Find where the given text appears and provide that cell's center as (x, y) coordinate. 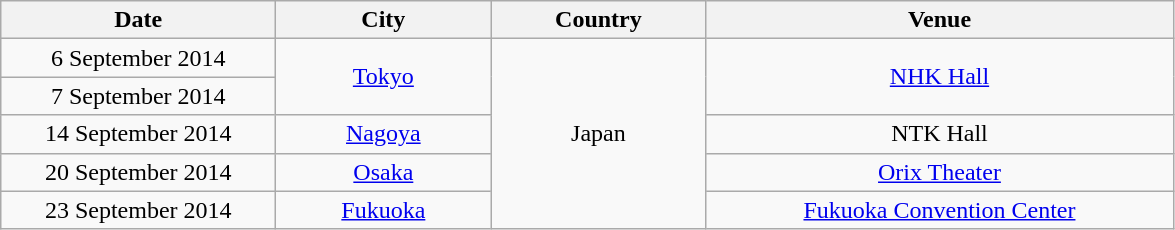
6 September 2014 (138, 58)
Date (138, 20)
23 September 2014 (138, 210)
Japan (598, 134)
NTK Hall (940, 134)
Fukuoka (384, 210)
City (384, 20)
14 September 2014 (138, 134)
7 September 2014 (138, 96)
Orix Theater (940, 172)
Fukuoka Convention Center (940, 210)
Osaka (384, 172)
Tokyo (384, 77)
NHK Hall (940, 77)
20 September 2014 (138, 172)
Nagoya (384, 134)
Venue (940, 20)
Country (598, 20)
